Pinpoint the cell where the given text exists, returning its (X, Y) midpoint coordinate. 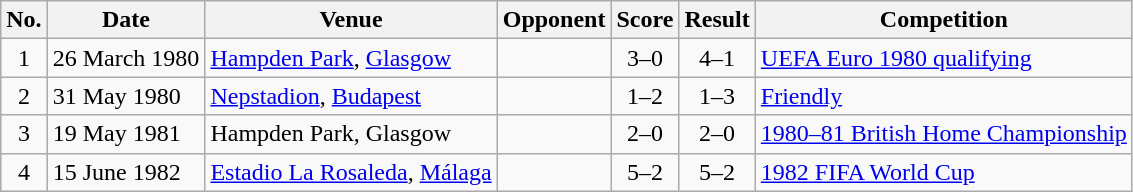
Friendly (944, 96)
31 May 1980 (126, 96)
3 (24, 134)
Result (717, 20)
1982 FIFA World Cup (944, 172)
4 (24, 172)
Venue (351, 20)
Competition (944, 20)
1980–81 British Home Championship (944, 134)
Estadio La Rosaleda, Málaga (351, 172)
4–1 (717, 58)
2 (24, 96)
1 (24, 58)
Score (645, 20)
Opponent (554, 20)
Date (126, 20)
No. (24, 20)
UEFA Euro 1980 qualifying (944, 58)
3–0 (645, 58)
15 June 1982 (126, 172)
19 May 1981 (126, 134)
26 March 1980 (126, 58)
1–2 (645, 96)
1–3 (717, 96)
Nepstadion, Budapest (351, 96)
